Return (X, Y) of the center of cell containing provided text 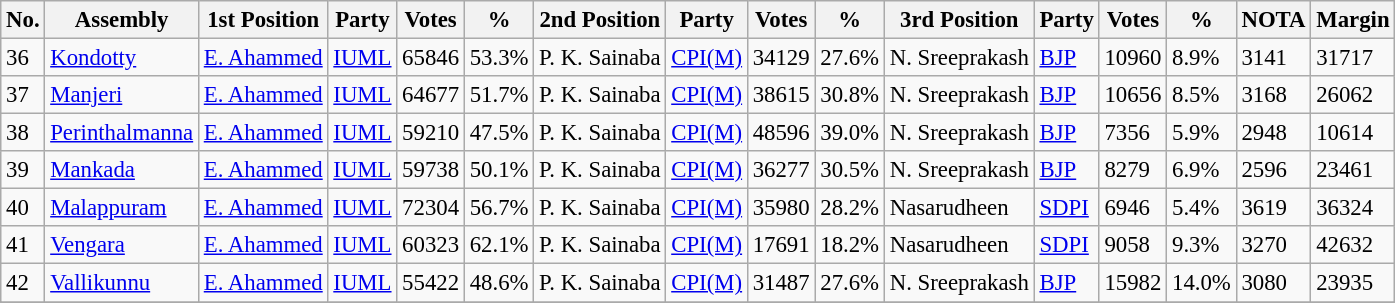
2nd Position (600, 20)
2596 (1274, 170)
35980 (781, 208)
31717 (1353, 58)
59738 (431, 170)
Malappuram (122, 208)
2948 (1274, 133)
Perinthalmanna (122, 133)
65846 (431, 58)
40 (23, 208)
10614 (1353, 133)
36 (23, 58)
3141 (1274, 58)
42632 (1353, 245)
26062 (1353, 95)
30.5% (850, 170)
60323 (431, 245)
Vallikunnu (122, 283)
48.6% (498, 283)
Manjeri (122, 95)
1st Position (263, 20)
3rd Position (959, 20)
53.3% (498, 58)
3619 (1274, 208)
Vengara (122, 245)
39 (23, 170)
5.9% (1202, 133)
64677 (431, 95)
6946 (1133, 208)
3168 (1274, 95)
37 (23, 95)
42 (23, 283)
8279 (1133, 170)
36277 (781, 170)
9.3% (1202, 245)
15982 (1133, 283)
51.7% (498, 95)
23935 (1353, 283)
50.1% (498, 170)
3080 (1274, 283)
28.2% (850, 208)
62.1% (498, 245)
31487 (781, 283)
9058 (1133, 245)
38615 (781, 95)
Mankada (122, 170)
38 (23, 133)
18.2% (850, 245)
36324 (1353, 208)
7356 (1133, 133)
47.5% (498, 133)
55422 (431, 283)
39.0% (850, 133)
8.5% (1202, 95)
56.7% (498, 208)
59210 (431, 133)
Assembly (122, 20)
48596 (781, 133)
8.9% (1202, 58)
30.8% (850, 95)
72304 (431, 208)
6.9% (1202, 170)
17691 (781, 245)
3270 (1274, 245)
41 (23, 245)
Margin (1353, 20)
10960 (1133, 58)
14.0% (1202, 283)
5.4% (1202, 208)
23461 (1353, 170)
34129 (781, 58)
Kondotty (122, 58)
10656 (1133, 95)
NOTA (1274, 20)
No. (23, 20)
